Output the [x, y] coordinate of the center of the cell containing the given text.  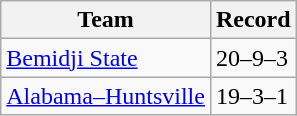
20–9–3 [253, 58]
Alabama–Huntsville [106, 96]
Record [253, 20]
Bemidji State [106, 58]
19–3–1 [253, 96]
Team [106, 20]
